Output the [x, y] coordinate of the center of the cell containing the given text.  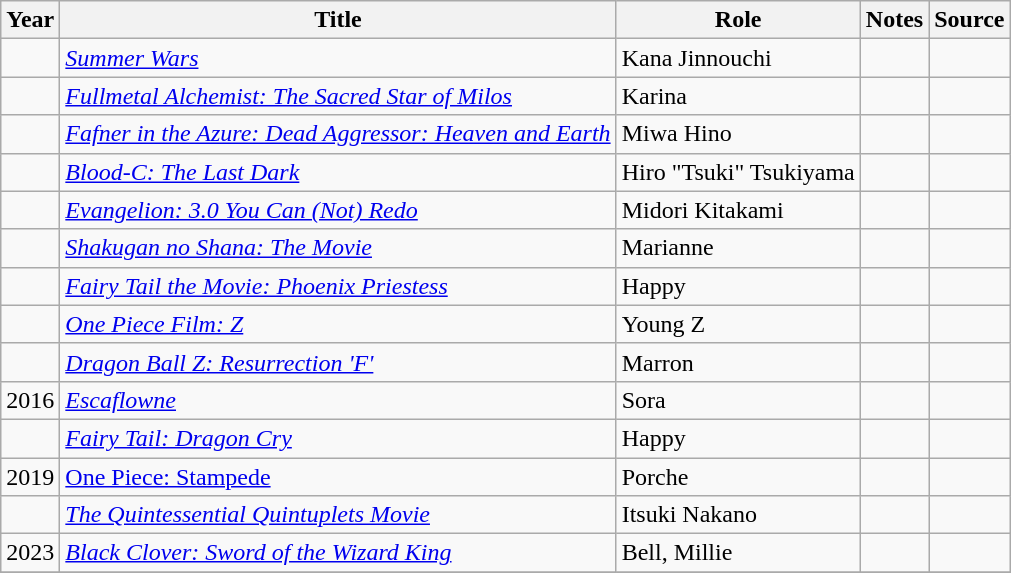
Marianne [738, 248]
Itsuki Nakano [738, 515]
2016 [30, 400]
Fullmetal Alchemist: The Sacred Star of Milos [338, 96]
Fafner in the Azure: Dead Aggressor: Heaven and Earth [338, 134]
2023 [30, 553]
Blood-C: The Last Dark [338, 172]
Karina [738, 96]
Kana Jinnouchi [738, 58]
Escaflowne [338, 400]
Porche [738, 477]
One Piece Film: Z [338, 324]
Young Z [738, 324]
Evangelion: 3.0 You Can (Not) Redo [338, 210]
Notes [894, 20]
Role [738, 20]
Hiro "Tsuki" Tsukiyama [738, 172]
Black Clover: Sword of the Wizard King [338, 553]
Year [30, 20]
2019 [30, 477]
Source [970, 20]
Miwa Hino [738, 134]
Summer Wars [338, 58]
Fairy Tail the Movie: Phoenix Priestess [338, 286]
Shakugan no Shana: The Movie [338, 248]
Midori Kitakami [738, 210]
Marron [738, 362]
One Piece: Stampede [338, 477]
Dragon Ball Z: Resurrection 'F' [338, 362]
Title [338, 20]
Fairy Tail: Dragon Cry [338, 438]
Bell, Millie [738, 553]
The Quintessential Quintuplets Movie [338, 515]
Sora [738, 400]
